Return the (X, Y) coordinate for the center point of the cell that contains the specified text.  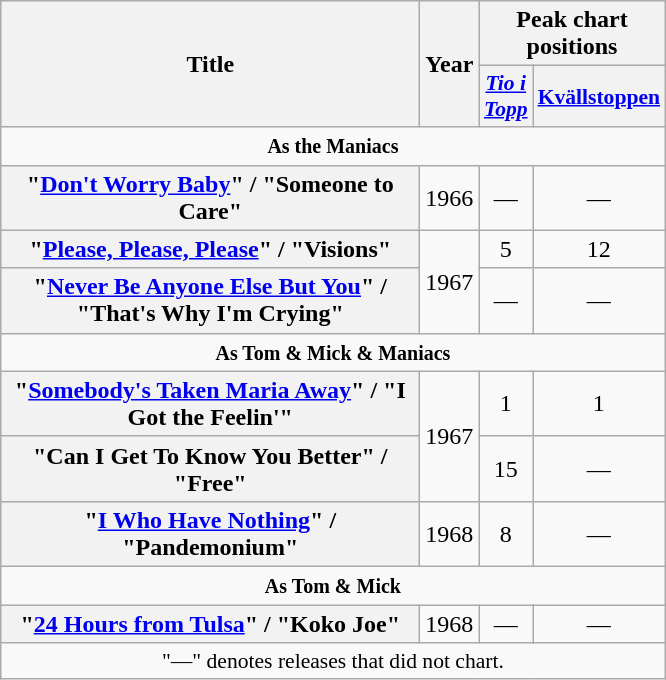
12 (599, 249)
"I Who Have Nothing" / "Pandemonium" (210, 534)
"Please, Please, Please" / "Visions" (210, 249)
15 (506, 468)
Tio i Topp (506, 96)
1966 (450, 198)
As Tom & Mick & Maniacs (333, 352)
As the Maniacs (333, 146)
"Somebody's Taken Maria Away" / "I Got the Feelin'" (210, 404)
"Can I Get To Know You Better" / "Free" (210, 468)
"Don't Worry Baby" / "Someone to Care" (210, 198)
Peak chart positions (572, 34)
5 (506, 249)
"—" denotes releases that did not chart. (333, 661)
"24 Hours from Tulsa" / "Koko Joe" (210, 623)
As Tom & Mick (333, 585)
Year (450, 64)
Kvällstoppen (599, 96)
Title (210, 64)
"Never Be Anyone Else But You" / "That's Why I'm Crying" (210, 300)
8 (506, 534)
